Find where the given text appears and provide that cell's center as [x, y] coordinate. 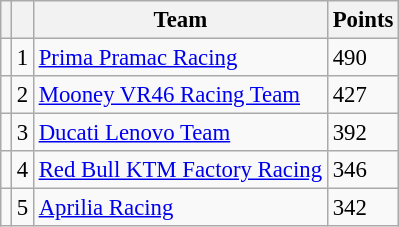
Red Bull KTM Factory Racing [180, 170]
Ducati Lenovo Team [180, 133]
342 [362, 208]
Team [180, 20]
Mooney VR46 Racing Team [180, 95]
Prima Pramac Racing [180, 58]
1 [22, 58]
2 [22, 95]
490 [362, 58]
5 [22, 208]
Points [362, 20]
346 [362, 170]
392 [362, 133]
427 [362, 95]
3 [22, 133]
4 [22, 170]
Aprilia Racing [180, 208]
